Extract the (X, Y) coordinate from the center of the cell holding the provided text.  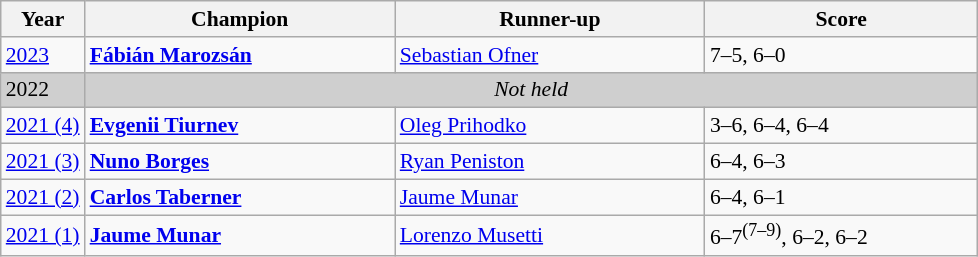
2021 (4) (43, 126)
6–4, 6–1 (842, 197)
Evgenii Tiurnev (240, 126)
Year (43, 19)
Carlos Taberner (240, 197)
2021 (3) (43, 162)
2021 (2) (43, 197)
Ryan Peniston (550, 162)
Nuno Borges (240, 162)
6–7(7–9), 6–2, 6–2 (842, 236)
6–4, 6–3 (842, 162)
2021 (1) (43, 236)
Sebastian Ofner (550, 55)
Score (842, 19)
2022 (43, 90)
Runner-up (550, 19)
Not held (532, 90)
7–5, 6–0 (842, 55)
Lorenzo Musetti (550, 236)
Fábián Marozsán (240, 55)
Oleg Prihodko (550, 126)
Champion (240, 19)
3–6, 6–4, 6–4 (842, 126)
2023 (43, 55)
